Detect which cell encompasses the target text, then output its (x, y) center coordinate. 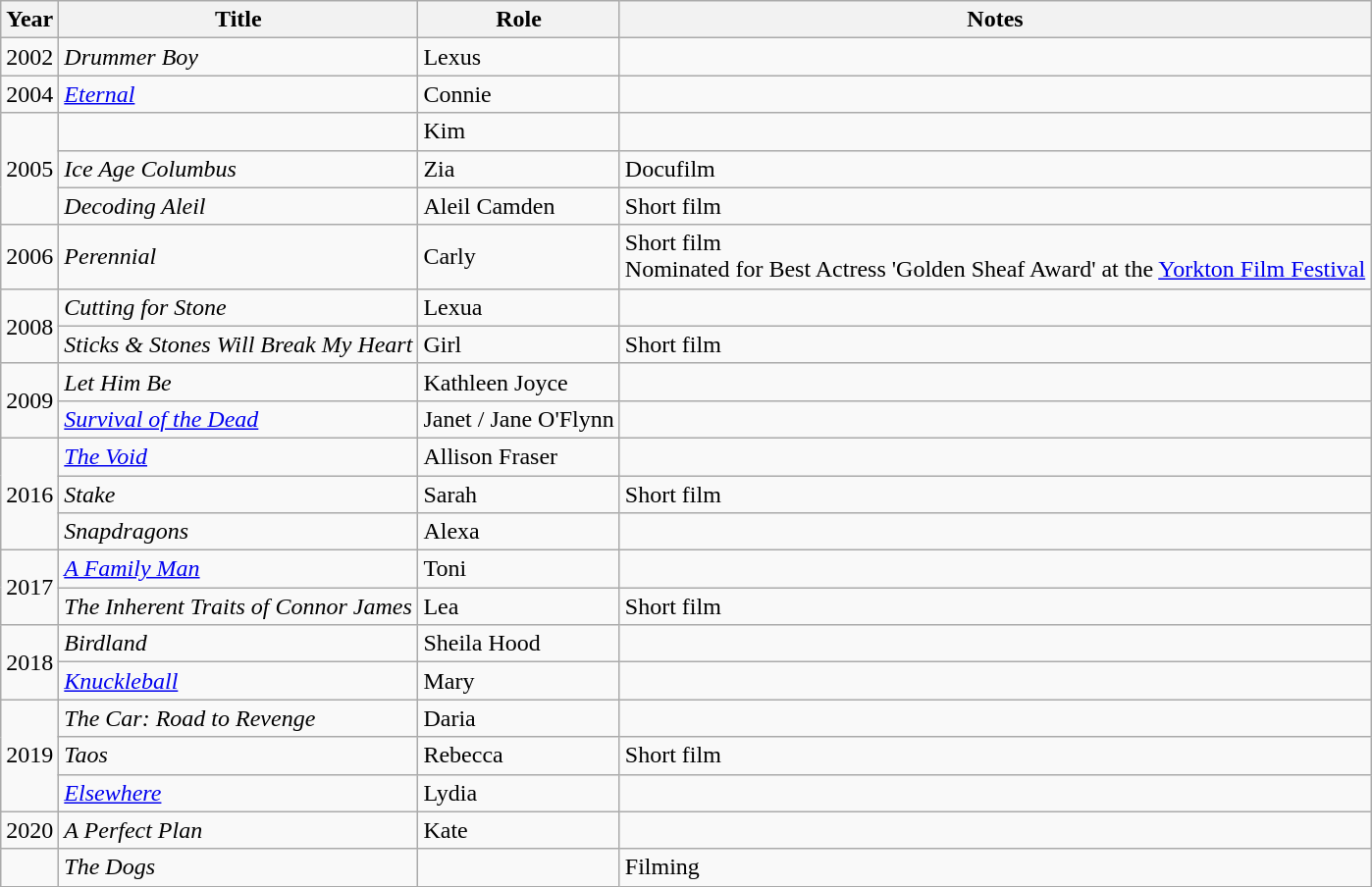
Toni (518, 569)
Sticks & Stones Will Break My Heart (238, 344)
Rebecca (518, 756)
Title (238, 20)
2006 (29, 257)
Lexua (518, 307)
Carly (518, 257)
A Perfect Plan (238, 830)
Docufilm (995, 169)
Janet / Jane O'Flynn (518, 419)
Drummer Boy (238, 57)
Kathleen Joyce (518, 382)
Let Him Be (238, 382)
Stake (238, 494)
Year (29, 20)
2016 (29, 494)
Role (518, 20)
Taos (238, 756)
Short filmNominated for Best Actress 'Golden Sheaf Award' at the Yorkton Film Festival (995, 257)
Zia (518, 169)
2018 (29, 662)
Lydia (518, 793)
Decoding Aleil (238, 206)
Notes (995, 20)
2008 (29, 326)
Sheila Hood (518, 644)
Knuckleball (238, 681)
2017 (29, 588)
Girl (518, 344)
Birdland (238, 644)
Kate (518, 830)
Cutting for Stone (238, 307)
Survival of the Dead (238, 419)
The Dogs (238, 867)
Ice Age Columbus (238, 169)
Filming (995, 867)
A Family Man (238, 569)
Snapdragons (238, 532)
The Void (238, 456)
Mary (518, 681)
2002 (29, 57)
Daria (518, 718)
2005 (29, 169)
Allison Fraser (518, 456)
2009 (29, 400)
Aleil Camden (518, 206)
Elsewhere (238, 793)
Kim (518, 131)
Sarah (518, 494)
2020 (29, 830)
Eternal (238, 94)
2019 (29, 756)
Lexus (518, 57)
The Car: Road to Revenge (238, 718)
The Inherent Traits of Connor James (238, 606)
Lea (518, 606)
2004 (29, 94)
Perennial (238, 257)
Connie (518, 94)
Alexa (518, 532)
